Return (X, Y) of the center of cell containing provided text 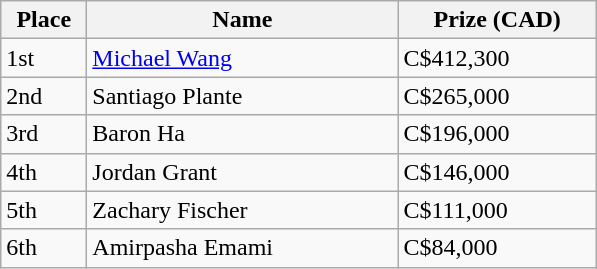
2nd (44, 96)
C$265,000 (498, 96)
C$84,000 (498, 248)
C$412,300 (498, 58)
Place (44, 20)
Baron Ha (242, 134)
Jordan Grant (242, 172)
3rd (44, 134)
4th (44, 172)
1st (44, 58)
Amirpasha Emami (242, 248)
Santiago Plante (242, 96)
Michael Wang (242, 58)
6th (44, 248)
C$196,000 (498, 134)
C$111,000 (498, 210)
Prize (CAD) (498, 20)
Zachary Fischer (242, 210)
5th (44, 210)
C$146,000 (498, 172)
Name (242, 20)
